Return [x, y] of the center of cell containing provided text 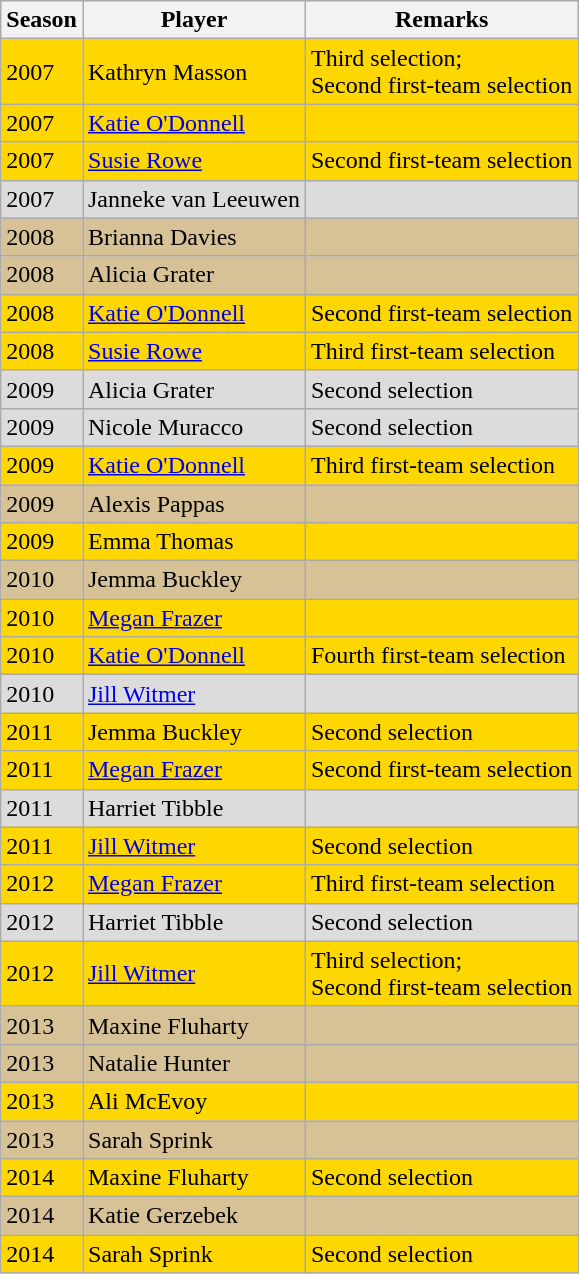
Kathryn Masson [194, 72]
Ali McEvoy [194, 1101]
Remarks [441, 20]
Nicole Muracco [194, 427]
Fourth first-team selection [441, 656]
Brianna Davies [194, 237]
Natalie Hunter [194, 1063]
Alexis Pappas [194, 503]
Janneke van Leeuwen [194, 199]
Player [194, 20]
Season [42, 20]
Emma Thomas [194, 542]
Katie Gerzebek [194, 1216]
